Extract the (X, Y) coordinate from the center of the cell holding the provided text.  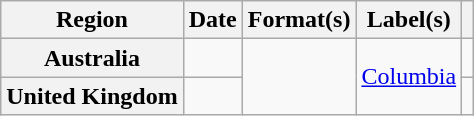
Format(s) (299, 20)
United Kingdom (92, 96)
Region (92, 20)
Date (212, 20)
Columbia (409, 77)
Label(s) (409, 20)
Australia (92, 58)
